Output the (X, Y) coordinate of the center of the cell containing the given text.  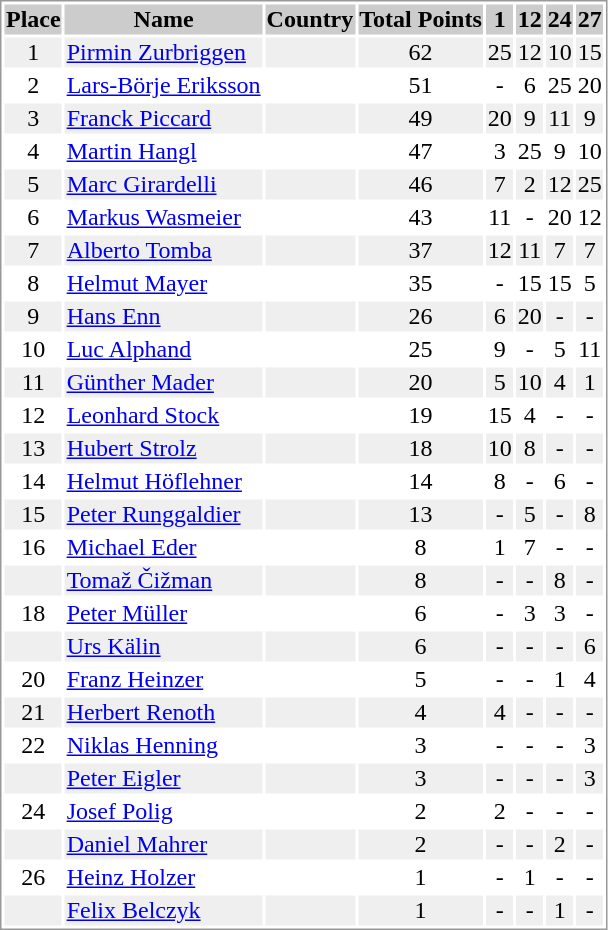
Hubert Strolz (164, 449)
Urs Kälin (164, 647)
46 (420, 185)
Daniel Mahrer (164, 845)
Lars-Börje Eriksson (164, 85)
22 (33, 745)
Luc Alphand (164, 349)
Helmut Höflehner (164, 481)
47 (420, 151)
37 (420, 251)
Marc Girardelli (164, 185)
21 (33, 713)
Tomaž Čižman (164, 581)
Name (164, 19)
Josef Polig (164, 811)
Felix Belczyk (164, 911)
Place (33, 19)
Leonhard Stock (164, 415)
Helmut Mayer (164, 283)
35 (420, 283)
Peter Eigler (164, 779)
16 (33, 547)
Franz Heinzer (164, 679)
27 (590, 19)
Günther Mader (164, 383)
19 (420, 415)
Martin Hangl (164, 151)
Franck Piccard (164, 119)
49 (420, 119)
Pirmin Zurbriggen (164, 53)
Herbert Renoth (164, 713)
51 (420, 85)
Markus Wasmeier (164, 217)
62 (420, 53)
Peter Runggaldier (164, 515)
Country (310, 19)
43 (420, 217)
Total Points (420, 19)
Hans Enn (164, 317)
Niklas Henning (164, 745)
Alberto Tomba (164, 251)
Heinz Holzer (164, 877)
Michael Eder (164, 547)
Peter Müller (164, 613)
